Capture the cell that displays the provided text and extract its [x, y] central coordinate. 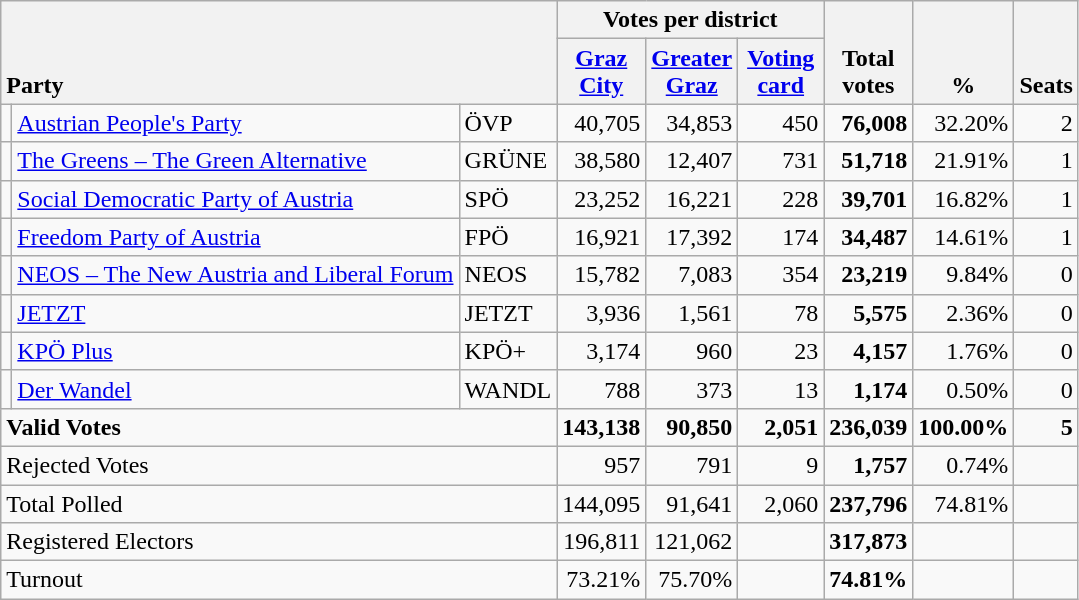
16.82% [964, 199]
Social Democratic Party of Austria [236, 199]
Rejected Votes [279, 465]
791 [692, 465]
Turnout [279, 580]
143,138 [602, 427]
100.00% [964, 427]
GrazCity [602, 72]
Total Polled [279, 503]
228 [781, 199]
40,705 [602, 123]
354 [781, 275]
788 [602, 389]
Valid Votes [279, 427]
34,487 [868, 237]
WANDL [508, 389]
The Greens – The Green Alternative [236, 161]
38,580 [602, 161]
9.84% [964, 275]
Votes per district [690, 20]
Der Wandel [236, 389]
15,782 [602, 275]
KPÖ Plus [236, 351]
731 [781, 161]
2.36% [964, 313]
12,407 [692, 161]
NEOS [508, 275]
23,252 [602, 199]
2,060 [781, 503]
317,873 [868, 542]
17,392 [692, 237]
NEOS – The New Austria and Liberal Forum [236, 275]
13 [781, 389]
0.50% [964, 389]
373 [692, 389]
236,039 [868, 427]
78 [781, 313]
KPÖ+ [508, 351]
Registered Electors [279, 542]
121,062 [692, 542]
2,051 [781, 427]
32.20% [964, 123]
196,811 [602, 542]
76,008 [868, 123]
Party [279, 52]
Seats [1046, 52]
GRÜNE [508, 161]
90,850 [692, 427]
3,936 [602, 313]
4,157 [868, 351]
Austrian People's Party [236, 123]
2 [1046, 123]
0.74% [964, 465]
73.21% [602, 580]
39,701 [868, 199]
91,641 [692, 503]
450 [781, 123]
FPÖ [508, 237]
GreaterGraz [692, 72]
9 [781, 465]
7,083 [692, 275]
51,718 [868, 161]
1,174 [868, 389]
Freedom Party of Austria [236, 237]
Totalvotes [868, 52]
23 [781, 351]
SPÖ [508, 199]
16,921 [602, 237]
237,796 [868, 503]
16,221 [692, 199]
% [964, 52]
75.70% [692, 580]
957 [602, 465]
34,853 [692, 123]
23,219 [868, 275]
ÖVP [508, 123]
3,174 [602, 351]
5,575 [868, 313]
14.61% [964, 237]
1.76% [964, 351]
960 [692, 351]
1,757 [868, 465]
144,095 [602, 503]
21.91% [964, 161]
1,561 [692, 313]
174 [781, 237]
5 [1046, 427]
Votingcard [781, 72]
